Capture the cell that displays the provided text and extract its [X, Y] central coordinate. 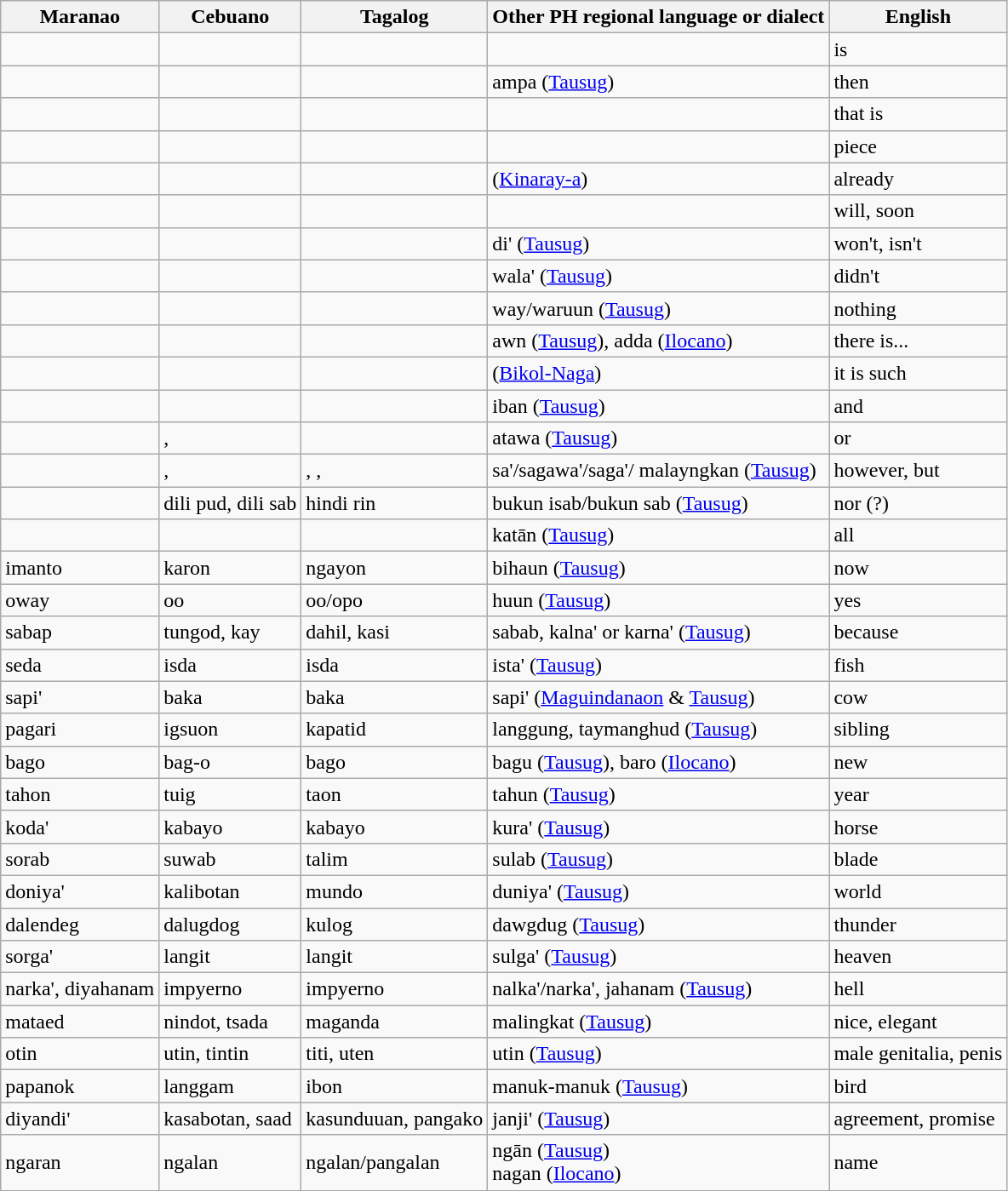
ngayon [395, 568]
duniya' (Tausug) [659, 891]
narka', diyahanam [80, 989]
karon [230, 568]
is [918, 49]
dili pud, dili sab [230, 503]
dawgdug (Tausug) [659, 924]
sapi' [80, 697]
Maranao [80, 17]
imanto [80, 568]
will, soon [918, 211]
wala' (Tausug) [659, 276]
won't, isn't [918, 243]
tuig [230, 794]
didn't [918, 276]
tahun (Tausug) [659, 794]
(Bikol-Naga) [659, 373]
sabap [80, 633]
already [918, 179]
suwab [230, 859]
dalendeg [80, 924]
male genitalia, penis [918, 1054]
horse [918, 827]
janji' (Tausug) [659, 1119]
nindot, tsada [230, 1022]
sulab (Tausug) [659, 859]
kasunduuan, pangako [395, 1119]
bagu (Tausug), baro (Ilocano) [659, 762]
seda [80, 665]
ista' (Tausug) [659, 665]
(Kinaray-a) [659, 179]
however, but [918, 471]
langgam [230, 1086]
then [918, 82]
nalka'/narka', jahanam (Tausug) [659, 989]
all [918, 535]
Cebuano [230, 17]
nice, elegant [918, 1022]
tahon [80, 794]
nothing [918, 308]
ngān (Tausug)nagan (Ilocano) [659, 1163]
hell [918, 989]
piece [918, 146]
world [918, 891]
ibon [395, 1086]
and [918, 406]
hindi rin [395, 503]
kulog [395, 924]
sulga' (Tausug) [659, 957]
it is such [918, 373]
year [918, 794]
, , [395, 471]
awn (Tausug), adda (Ilocano) [659, 341]
bird [918, 1086]
sapi' (Maguindanaon & Tausug) [659, 697]
heaven [918, 957]
kura' (Tausug) [659, 827]
sibling [918, 730]
oo/opo [395, 600]
that is [918, 114]
papanok [80, 1086]
pagari [80, 730]
manuk-manuk (Tausug) [659, 1086]
name [918, 1163]
mataed [80, 1022]
Tagalog [395, 17]
or [918, 438]
Other PH regional language or dialect [659, 17]
sorab [80, 859]
bihaun (Tausug) [659, 568]
talim [395, 859]
there is... [918, 341]
yes [918, 600]
mundo [395, 891]
kasabotan, saad [230, 1119]
diyandi' [80, 1119]
igsuon [230, 730]
sorga' [80, 957]
oway [80, 600]
bukun isab/bukun sab (Tausug) [659, 503]
ngalan [230, 1163]
now [918, 568]
ampa (Tausug) [659, 82]
nor (?) [918, 503]
oo [230, 600]
maganda [395, 1022]
bag-o [230, 762]
cow [918, 697]
English [918, 17]
sa'/sagawa'/saga'/ malayngkan (Tausug) [659, 471]
titi, uten [395, 1054]
because [918, 633]
tungod, kay [230, 633]
blade [918, 859]
dahil, kasi [395, 633]
di' (Tausug) [659, 243]
doniya' [80, 891]
agreement, promise [918, 1119]
iban (Tausug) [659, 406]
koda' [80, 827]
utin, tintin [230, 1054]
otin [80, 1054]
huun (Tausug) [659, 600]
langgung, taymanghud (Tausug) [659, 730]
malingkat (Tausug) [659, 1022]
thunder [918, 924]
dalugdog [230, 924]
atawa (Tausug) [659, 438]
ngalan/pangalan [395, 1163]
new [918, 762]
kapatid [395, 730]
way/waruun (Tausug) [659, 308]
kalibotan [230, 891]
sabab, kalna' or karna' (Tausug) [659, 633]
ngaran [80, 1163]
fish [918, 665]
katān (Tausug) [659, 535]
utin (Tausug) [659, 1054]
taon [395, 794]
